For the text-containing cell, return its midpoint in [X, Y] coordinate format. 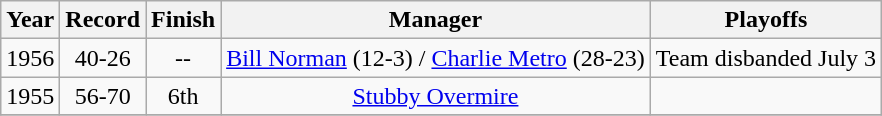
Team disbanded July 3 [766, 58]
-- [184, 58]
Record [103, 20]
Finish [184, 20]
Stubby Overmire [436, 96]
Playoffs [766, 20]
6th [184, 96]
1956 [30, 58]
Manager [436, 20]
1955 [30, 96]
40-26 [103, 58]
Bill Norman (12-3) / Charlie Metro (28-23) [436, 58]
56-70 [103, 96]
Year [30, 20]
